From the cell containing the given text, extract its center point as (x, y) coordinate. 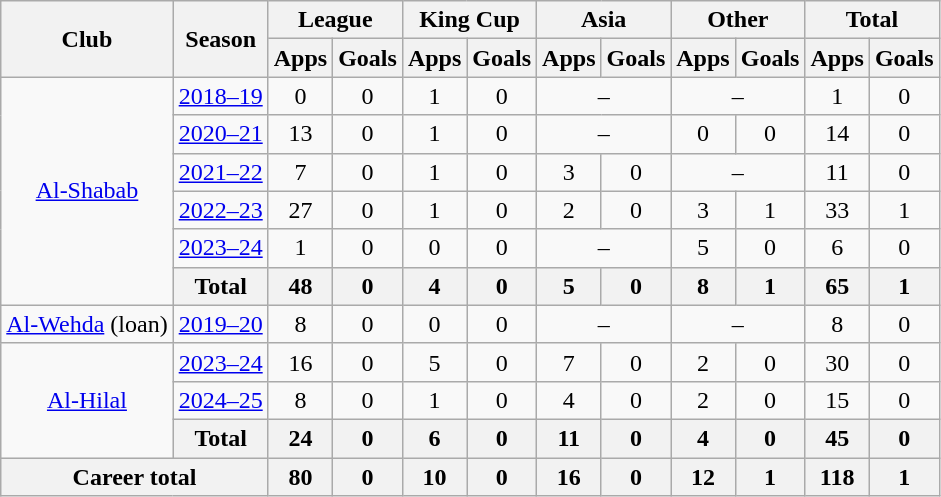
13 (300, 134)
2019–20 (220, 324)
Season (220, 39)
Asia (604, 20)
2021–22 (220, 172)
118 (837, 477)
80 (300, 477)
10 (434, 477)
14 (837, 134)
League (335, 20)
Al-Hilal (87, 400)
15 (837, 400)
Other (738, 20)
12 (703, 477)
30 (837, 362)
24 (300, 438)
2020–21 (220, 134)
65 (837, 286)
King Cup (469, 20)
45 (837, 438)
2018–19 (220, 96)
27 (300, 210)
33 (837, 210)
Club (87, 39)
Al-Shabab (87, 191)
2024–25 (220, 400)
Career total (134, 477)
Al-Wehda (loan) (87, 324)
48 (300, 286)
2022–23 (220, 210)
